Locate the cell with the specified text and output its [x, y] center coordinate. 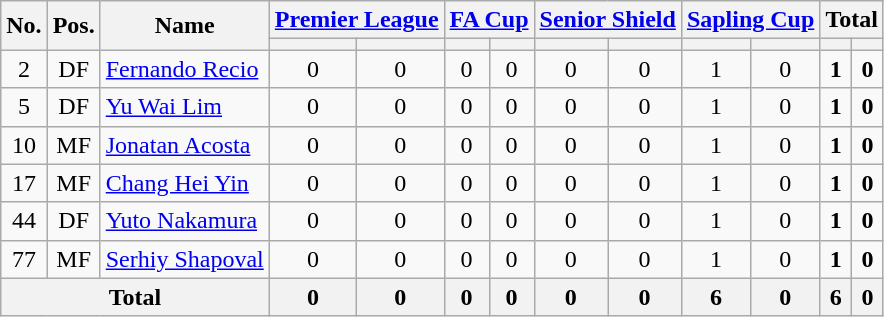
5 [24, 107]
FA Cup [489, 20]
Jonatan Acosta [184, 145]
Yu Wai Lim [184, 107]
Pos. [74, 26]
44 [24, 221]
17 [24, 183]
10 [24, 145]
Yuto Nakamura [184, 221]
77 [24, 259]
Name [184, 26]
Senior Shield [608, 20]
Premier League [356, 20]
2 [24, 69]
Serhiy Shapoval [184, 259]
Fernando Recio [184, 69]
Chang Hei Yin [184, 183]
Sapling Cup [750, 20]
No. [24, 26]
